Provide the [x, y] coordinate of the cell's center where the given text is located.  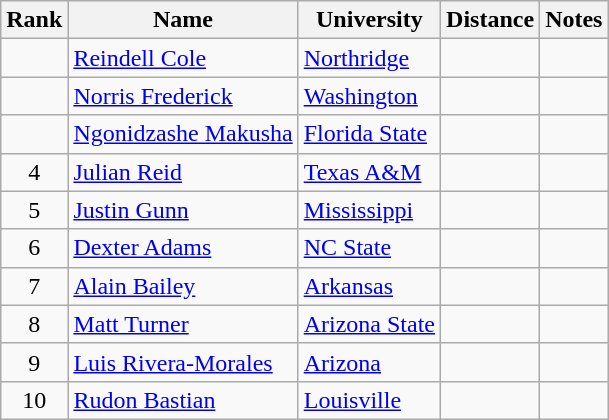
10 [34, 400]
Norris Frederick [183, 96]
Reindell Cole [183, 58]
Notes [574, 20]
6 [34, 248]
Arkansas [369, 286]
8 [34, 324]
Dexter Adams [183, 248]
NC State [369, 248]
Julian Reid [183, 172]
7 [34, 286]
Alain Bailey [183, 286]
Ngonidzashe Makusha [183, 134]
Name [183, 20]
Arizona [369, 362]
Matt Turner [183, 324]
9 [34, 362]
Rank [34, 20]
Texas A&M [369, 172]
Luis Rivera-Morales [183, 362]
Northridge [369, 58]
Rudon Bastian [183, 400]
Justin Gunn [183, 210]
Washington [369, 96]
4 [34, 172]
5 [34, 210]
Distance [490, 20]
Arizona State [369, 324]
Florida State [369, 134]
University [369, 20]
Mississippi [369, 210]
Louisville [369, 400]
